Determine the (x, y) coordinate at the center of the cell enclosing the given text.  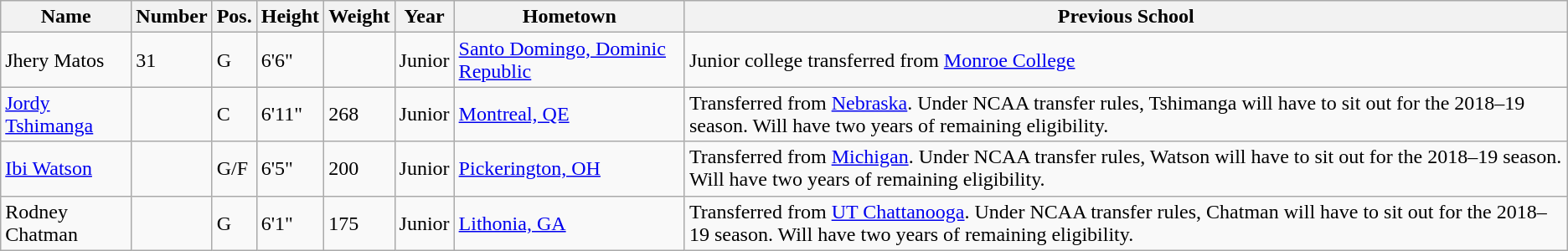
6'11" (290, 114)
200 (359, 169)
Year (424, 17)
6'1" (290, 223)
Pickerington, OH (570, 169)
6'5" (290, 169)
Hometown (570, 17)
Name (66, 17)
31 (172, 60)
268 (359, 114)
Number (172, 17)
Junior college transferred from Monroe College (1126, 60)
Santo Domingo, Dominic Republic (570, 60)
G/F (235, 169)
Jordy Tshimanga (66, 114)
Pos. (235, 17)
Jhery Matos (66, 60)
Montreal, QE (570, 114)
Previous School (1126, 17)
Ibi Watson (66, 169)
6'6" (290, 60)
Rodney Chatman (66, 223)
C (235, 114)
Lithonia, GA (570, 223)
Weight (359, 17)
175 (359, 223)
Height (290, 17)
